For the text-containing cell, return its midpoint in [x, y] coordinate format. 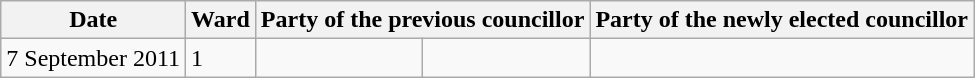
Party of the newly elected councillor [782, 20]
7 September 2011 [94, 58]
1 [221, 58]
Date [94, 20]
Party of the previous councillor [422, 20]
Ward [221, 20]
